Find where the given text appears and provide that cell's center as [X, Y] coordinate. 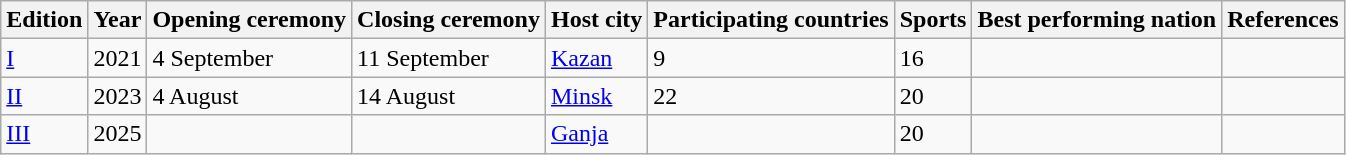
II [44, 96]
Best performing nation [1097, 20]
2025 [118, 134]
References [1284, 20]
I [44, 58]
Sports [933, 20]
16 [933, 58]
Opening ceremony [250, 20]
22 [771, 96]
Year [118, 20]
4 August [250, 96]
Participating countries [771, 20]
14 August [449, 96]
2023 [118, 96]
Ganja [596, 134]
4 September [250, 58]
2021 [118, 58]
Host city [596, 20]
III [44, 134]
Closing ceremony [449, 20]
Kazan [596, 58]
9 [771, 58]
Edition [44, 20]
Minsk [596, 96]
11 September [449, 58]
